Return the (x, y) coordinate for the center point of the cell that contains the specified text.  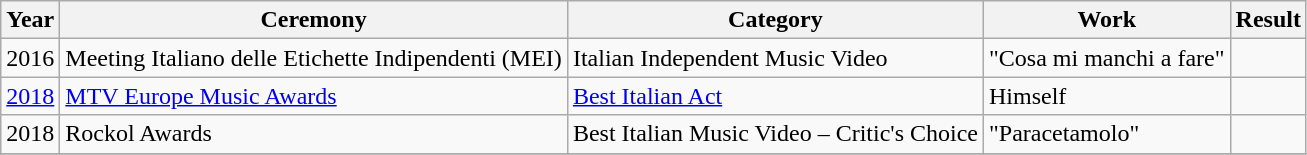
Result (1268, 20)
Work (1106, 20)
Best Italian Music Video – Critic's Choice (775, 134)
"Paracetamolo" (1106, 134)
2016 (30, 58)
Meeting Italiano delle Etichette Indipendenti (MEI) (314, 58)
MTV Europe Music Awards (314, 96)
Rockol Awards (314, 134)
Himself (1106, 96)
Year (30, 20)
Italian Independent Music Video (775, 58)
Best Italian Act (775, 96)
Ceremony (314, 20)
Category (775, 20)
"Cosa mi manchi a fare" (1106, 58)
